Identify which cell holds the provided text, then report its [X, Y] central coordinate. 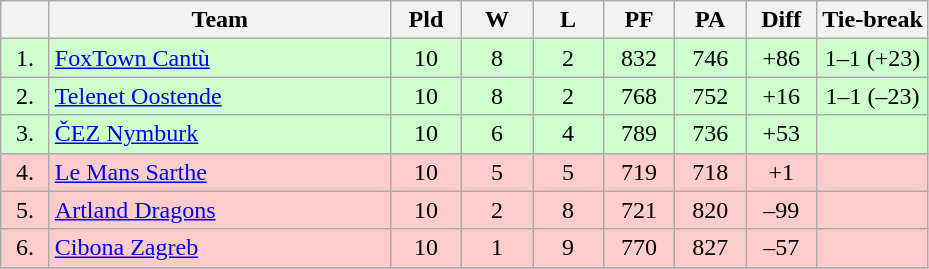
Team [220, 20]
ČEZ Nymburk [220, 134]
719 [640, 172]
6. [26, 248]
1 [496, 248]
4. [26, 172]
–99 [782, 210]
1. [26, 58]
L [568, 20]
FoxTown Cantù [220, 58]
827 [710, 248]
PA [710, 20]
Diff [782, 20]
+1 [782, 172]
5. [26, 210]
1–1 (+23) [873, 58]
736 [710, 134]
721 [640, 210]
746 [710, 58]
+16 [782, 96]
770 [640, 248]
PF [640, 20]
1–1 (–23) [873, 96]
3. [26, 134]
Pld [426, 20]
718 [710, 172]
Le Mans Sarthe [220, 172]
W [496, 20]
–57 [782, 248]
789 [640, 134]
6 [496, 134]
820 [710, 210]
768 [640, 96]
Telenet Oostende [220, 96]
+53 [782, 134]
Artland Dragons [220, 210]
832 [640, 58]
Cibona Zagreb [220, 248]
4 [568, 134]
+86 [782, 58]
2. [26, 96]
Tie-break [873, 20]
752 [710, 96]
9 [568, 248]
